Pinpoint the cell where the given text exists, returning its (x, y) midpoint coordinate. 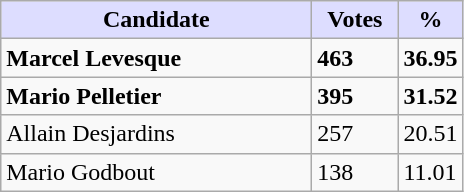
138 (355, 172)
31.52 (430, 96)
Candidate (156, 20)
395 (355, 96)
% (430, 20)
Marcel Levesque (156, 58)
20.51 (430, 134)
463 (355, 58)
Mario Godbout (156, 172)
11.01 (430, 172)
Mario Pelletier (156, 96)
Votes (355, 20)
Allain Desjardins (156, 134)
257 (355, 134)
36.95 (430, 58)
